Find where the given text appears and provide that cell's center as (X, Y) coordinate. 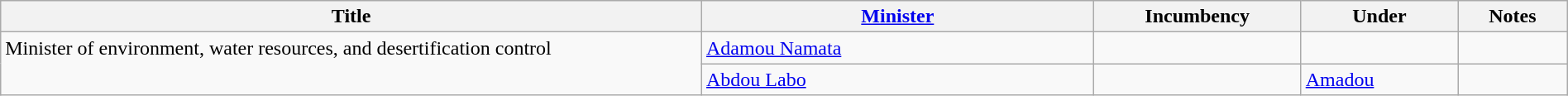
Abdou Labo (898, 79)
Minister (898, 17)
Adamou Namata (898, 48)
Minister of environment, water resources, and desertification control (351, 64)
Incumbency (1198, 17)
Notes (1513, 17)
Amadou (1379, 79)
Under (1379, 17)
Title (351, 17)
